Determine the [X, Y] coordinate at the center of the cell enclosing the given text.  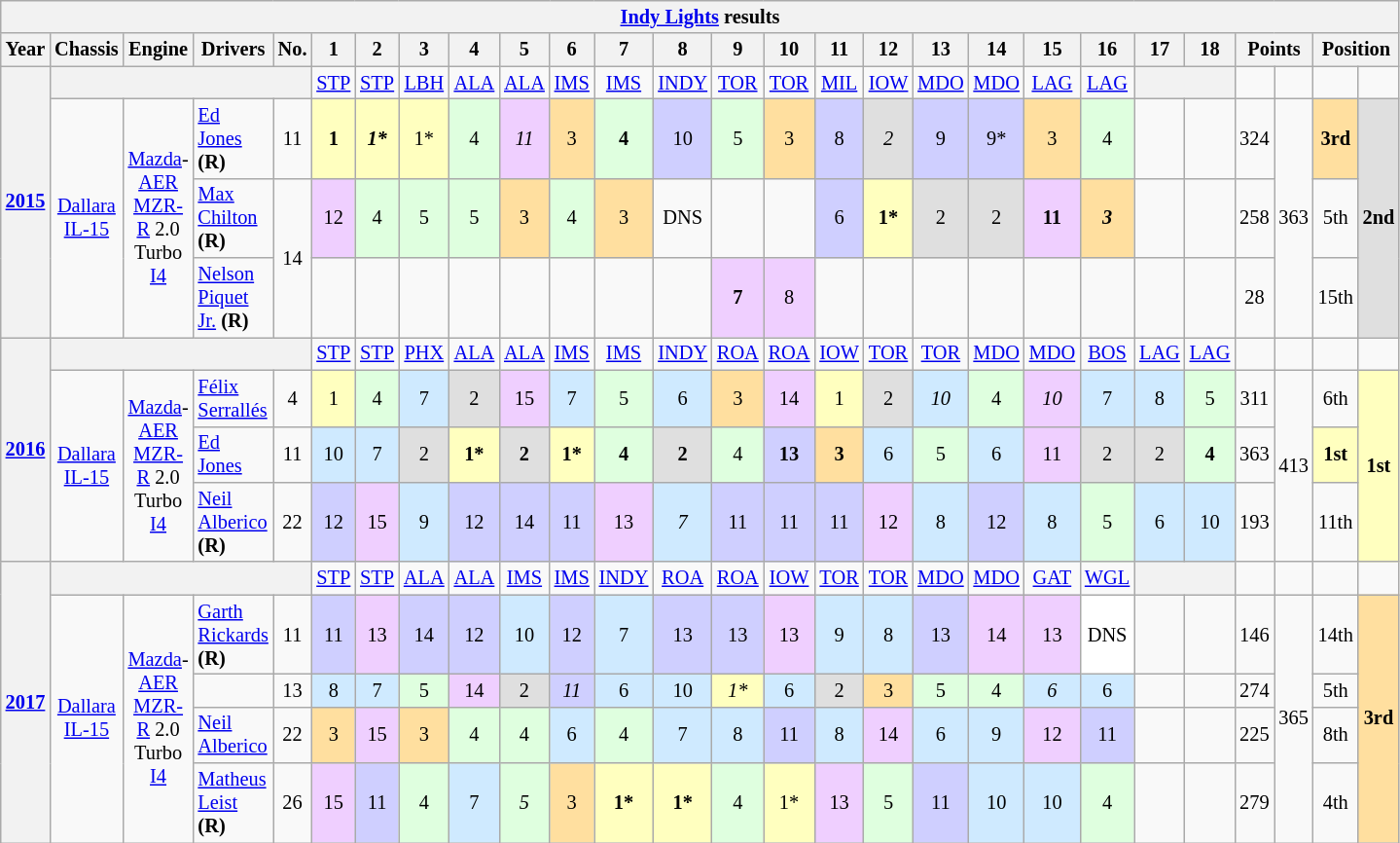
6th [1336, 398]
16 [1107, 50]
Year [25, 50]
Nelson Piquet Jr. (R) [233, 298]
2015 [25, 202]
15th [1336, 298]
26 [293, 803]
Matheus Leist (R) [233, 803]
Points [1274, 50]
11th [1336, 522]
BOS [1107, 353]
146 [1254, 635]
Chassis [86, 50]
Indy Lights results [700, 17]
WGL [1107, 578]
413 [1294, 465]
GAT [1053, 578]
Neil Alberico [233, 735]
Position [1356, 50]
2nd [1380, 218]
324 [1254, 138]
9* [996, 138]
17 [1160, 50]
8th [1336, 735]
18 [1210, 50]
Max Chilton (R) [233, 218]
2016 [25, 450]
Engine [159, 50]
28 [1254, 298]
Drivers [233, 50]
Félix Serrallés [233, 398]
Ed Jones [233, 455]
193 [1254, 522]
279 [1254, 803]
365 [1294, 718]
311 [1254, 398]
Garth Rickards (R) [233, 635]
MIL [839, 83]
225 [1254, 735]
PHX [424, 353]
No. [293, 50]
LBH [424, 83]
2017 [25, 702]
Neil Alberico (R) [233, 522]
Ed Jones (R) [233, 138]
274 [1254, 690]
4th [1336, 803]
14th [1336, 635]
258 [1254, 218]
